Search for the cell housing the specified text and yield its [x, y] center coordinate. 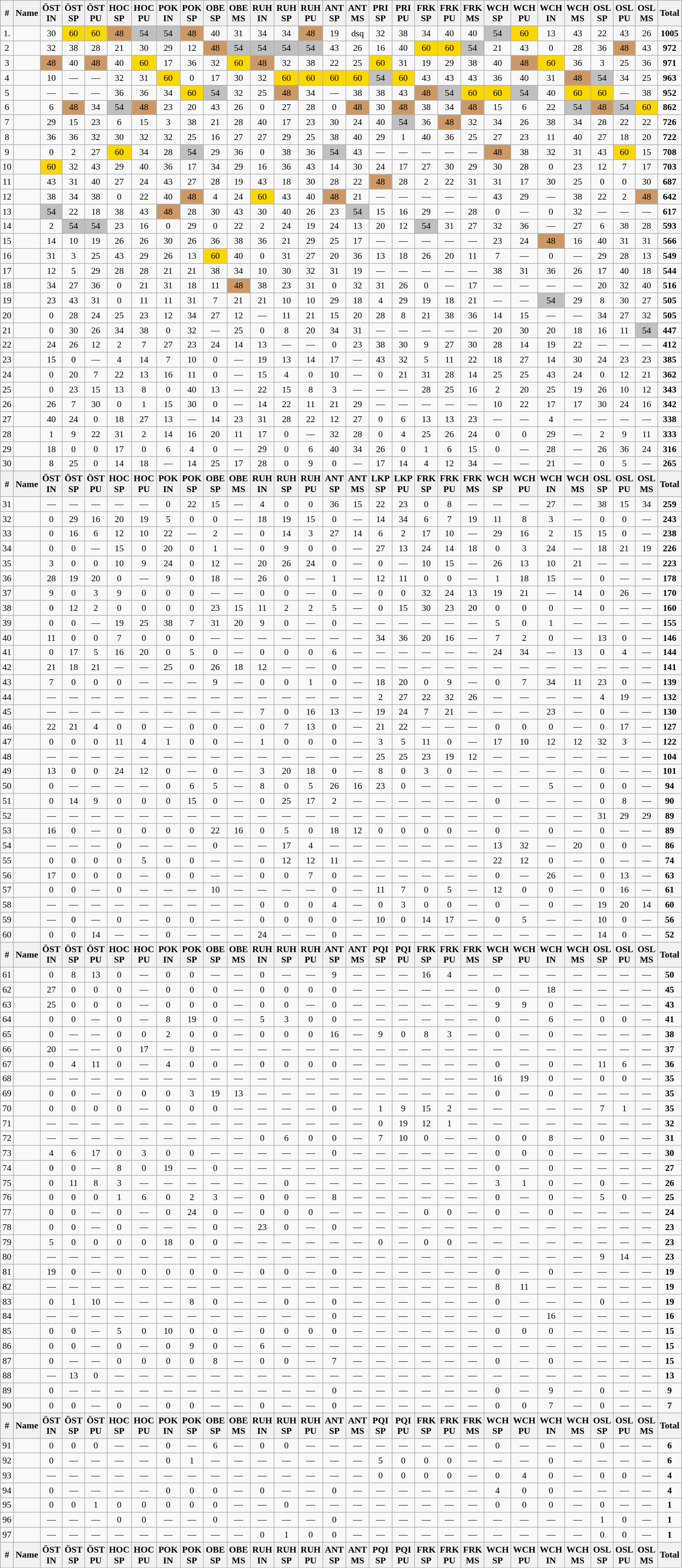
972 [670, 48]
130 [670, 712]
412 [670, 345]
LKP SP [381, 484]
617 [670, 212]
85 [7, 1331]
343 [670, 390]
53 [7, 831]
333 [670, 434]
33 [7, 534]
101 [670, 771]
55 [7, 860]
47 [7, 742]
385 [670, 360]
708 [670, 152]
146 [670, 638]
76 [7, 1198]
726 [670, 123]
95 [7, 1505]
226 [670, 549]
593 [670, 226]
72 [7, 1138]
722 [670, 138]
88 [7, 1376]
544 [670, 271]
139 [670, 683]
1005 [670, 33]
91 [7, 1446]
67 [7, 1064]
243 [670, 519]
51 [7, 801]
77 [7, 1213]
155 [670, 623]
96 [7, 1520]
71 [7, 1123]
84 [7, 1316]
42 [7, 668]
82 [7, 1287]
316 [670, 449]
952 [670, 93]
83 [7, 1302]
LKP PU [403, 484]
238 [670, 534]
178 [670, 578]
516 [670, 286]
66 [7, 1049]
93 [7, 1475]
144 [670, 653]
104 [670, 757]
549 [670, 256]
170 [670, 593]
81 [7, 1272]
70 [7, 1109]
78 [7, 1228]
39 [7, 623]
122 [670, 742]
PRI SP [381, 13]
80 [7, 1257]
49 [7, 771]
92 [7, 1461]
687 [670, 182]
862 [670, 108]
65 [7, 1035]
46 [7, 727]
642 [670, 197]
44 [7, 697]
259 [670, 504]
57 [7, 890]
69 [7, 1094]
58 [7, 905]
87 [7, 1361]
75 [7, 1183]
59 [7, 920]
62 [7, 990]
79 [7, 1242]
447 [670, 330]
160 [670, 608]
68 [7, 1079]
566 [670, 241]
223 [670, 564]
PRI PU [403, 13]
971 [670, 63]
64 [7, 1020]
265 [670, 464]
132 [670, 697]
dsq [357, 33]
963 [670, 78]
127 [670, 727]
97 [7, 1535]
338 [670, 420]
1. [7, 33]
342 [670, 405]
141 [670, 668]
73 [7, 1153]
703 [670, 167]
362 [670, 375]
